For the text-containing cell, return its midpoint in [x, y] coordinate format. 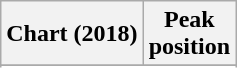
Chart (2018) [72, 34]
Peakposition [189, 34]
